Provide the [x, y] coordinate of the cell's center where the given text is located.  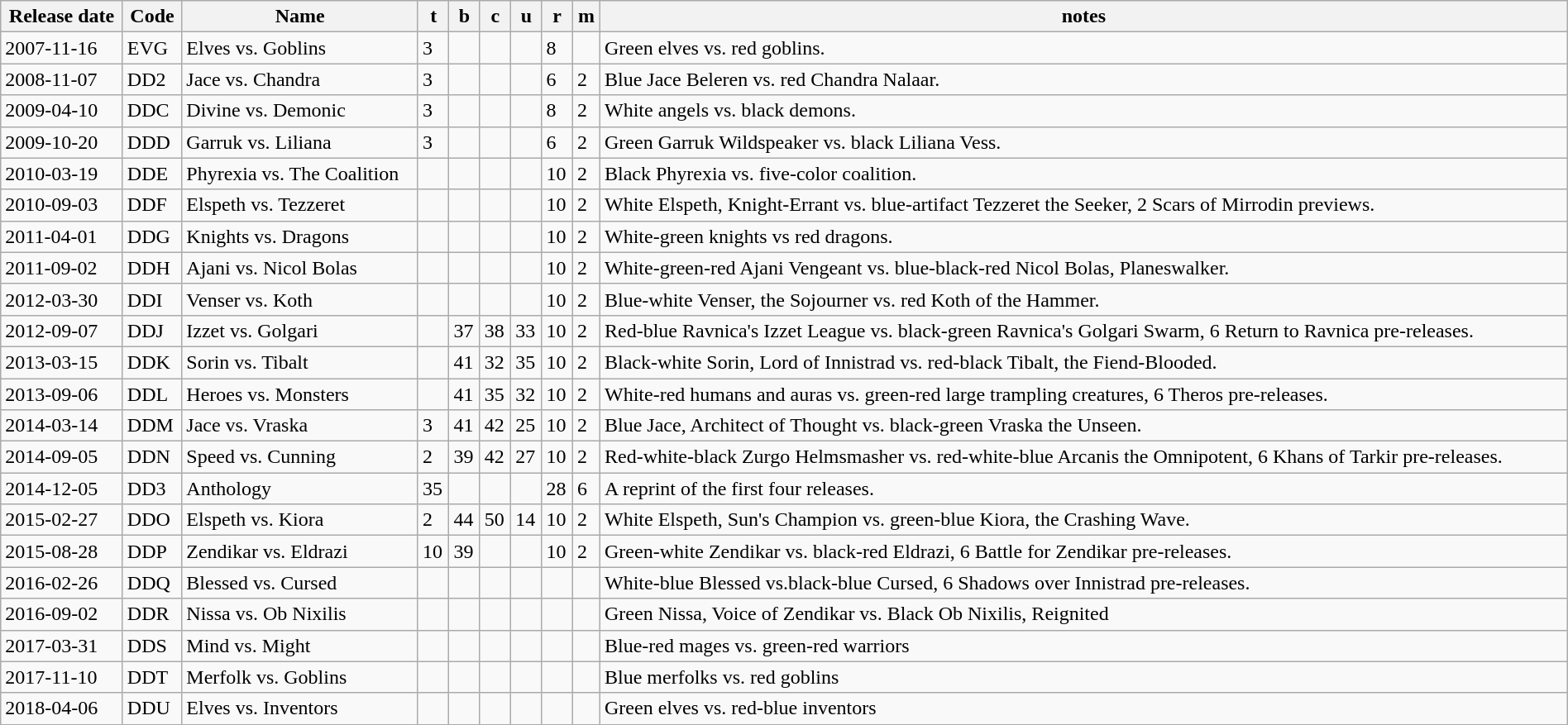
44 [465, 520]
DDK [152, 362]
2016-09-02 [62, 614]
2014-09-05 [62, 457]
White-blue Blessed vs.black-blue Cursed, 6 Shadows over Innistrad pre-releases. [1083, 583]
Ajani vs. Nicol Bolas [300, 268]
White-red humans and auras vs. green-red large trampling creatures, 6 Theros pre-releases. [1083, 394]
DDF [152, 205]
c [495, 17]
DDG [152, 236]
38 [495, 331]
2012-03-30 [62, 299]
Phyrexia vs. The Coalition [300, 174]
2015-02-27 [62, 520]
Elves vs. Inventors [300, 708]
37 [465, 331]
b [465, 17]
Venser vs. Koth [300, 299]
Zendikar vs. Eldrazi [300, 551]
2007-11-16 [62, 48]
Red-white-black Zurgo Helmsmasher vs. red-white-blue Arcanis the Omnipotent, 6 Khans of Tarkir pre-releases. [1083, 457]
Garruk vs. Liliana [300, 142]
DDQ [152, 583]
Blue-white Venser, the Sojourner vs. red Koth of the Hammer. [1083, 299]
DDD [152, 142]
2013-09-06 [62, 394]
DDC [152, 111]
notes [1083, 17]
Merfolk vs. Goblins [300, 677]
t [433, 17]
2017-03-31 [62, 646]
Heroes vs. Monsters [300, 394]
2008-11-07 [62, 79]
DD2 [152, 79]
DDS [152, 646]
White-green knights vs red dragons. [1083, 236]
2009-10-20 [62, 142]
2018-04-06 [62, 708]
Red-blue Ravnica's Izzet League vs. black-green Ravnica's Golgari Swarm, 6 Return to Ravnica pre-releases. [1083, 331]
DDJ [152, 331]
White angels vs. black demons. [1083, 111]
DDE [152, 174]
28 [557, 489]
2009-04-10 [62, 111]
50 [495, 520]
White Elspeth, Sun's Champion vs. green-blue Kiora, the Crashing Wave. [1083, 520]
14 [526, 520]
2010-09-03 [62, 205]
Jace vs. Vraska [300, 426]
Green-white Zendikar vs. black-red Eldrazi, 6 Battle for Zendikar pre-releases. [1083, 551]
Code [152, 17]
DD3 [152, 489]
Elves vs. Goblins [300, 48]
2015-08-28 [62, 551]
2017-11-10 [62, 677]
2013-03-15 [62, 362]
Izzet vs. Golgari [300, 331]
Elspeth vs. Kiora [300, 520]
Knights vs. Dragons [300, 236]
White Elspeth, Knight-Errant vs. blue-artifact Tezzeret the Seeker, 2 Scars of Mirrodin previews. [1083, 205]
2016-02-26 [62, 583]
DDP [152, 551]
2014-03-14 [62, 426]
DDI [152, 299]
Black-white Sorin, Lord of Innistrad vs. red-black Tibalt, the Fiend-Blooded. [1083, 362]
Divine vs. Demonic [300, 111]
Release date [62, 17]
DDR [152, 614]
Sorin vs. Tibalt [300, 362]
DDL [152, 394]
2010-03-19 [62, 174]
2014-12-05 [62, 489]
r [557, 17]
33 [526, 331]
Blue-red mages vs. green-red warriors [1083, 646]
DDH [152, 268]
Blessed vs. Cursed [300, 583]
Green Garruk Wildspeaker vs. black Liliana Vess. [1083, 142]
EVG [152, 48]
Blue Jace, Architect of Thought vs. black-green Vraska the Unseen. [1083, 426]
Blue merfolks vs. red goblins [1083, 677]
DDN [152, 457]
Speed vs. Cunning [300, 457]
Name [300, 17]
DDT [152, 677]
Mind vs. Might [300, 646]
2011-09-02 [62, 268]
25 [526, 426]
u [526, 17]
Green elves vs. red goblins. [1083, 48]
2011-04-01 [62, 236]
27 [526, 457]
A reprint of the first four releases. [1083, 489]
Anthology [300, 489]
Nissa vs. Ob Nixilis [300, 614]
Elspeth vs. Tezzeret [300, 205]
Black Phyrexia vs. five-color coalition. [1083, 174]
Blue Jace Beleren vs. red Chandra Nalaar. [1083, 79]
Green elves vs. red-blue inventors [1083, 708]
DDO [152, 520]
Green Nissa, Voice of Zendikar vs. Black Ob Nixilis, Reignited [1083, 614]
White-green-red Ajani Vengeant vs. blue-black-red Nicol Bolas, Planeswalker. [1083, 268]
DDM [152, 426]
2012-09-07 [62, 331]
DDU [152, 708]
m [586, 17]
Jace vs. Chandra [300, 79]
